Return the (x, y) coordinate for the center point of the cell that contains the specified text.  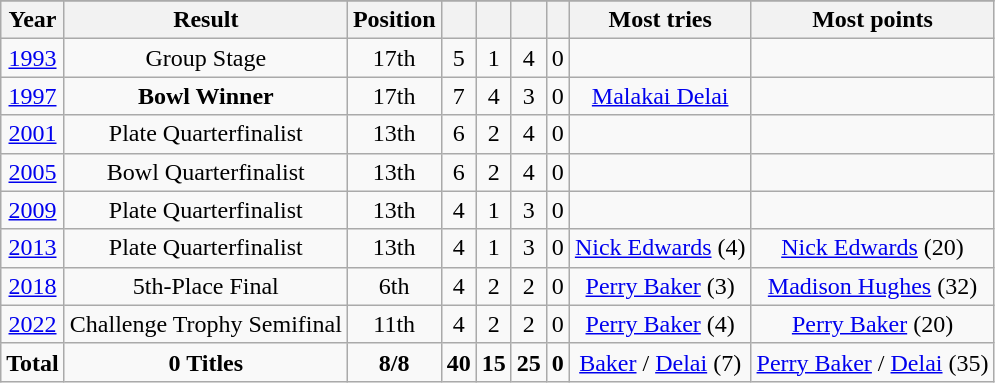
Bowl Winner (206, 96)
Nick Edwards (4) (660, 248)
Bowl Quarterfinalist (206, 172)
25 (528, 362)
Result (206, 20)
8/8 (394, 362)
Nick Edwards (20) (872, 248)
40 (458, 362)
5 (458, 58)
5th-Place Final (206, 286)
Total (33, 362)
Baker / Delai (7) (660, 362)
2001 (33, 134)
Most points (872, 20)
1997 (33, 96)
Perry Baker (4) (660, 324)
2022 (33, 324)
11th (394, 324)
Perry Baker (20) (872, 324)
Madison Hughes (32) (872, 286)
1993 (33, 58)
6th (394, 286)
2009 (33, 210)
Group Stage (206, 58)
2018 (33, 286)
Challenge Trophy Semifinal (206, 324)
Malakai Delai (660, 96)
Most tries (660, 20)
Position (394, 20)
2013 (33, 248)
Perry Baker (3) (660, 286)
0 Titles (206, 362)
7 (458, 96)
Year (33, 20)
2005 (33, 172)
15 (494, 362)
Perry Baker / Delai (35) (872, 362)
